Return the [x, y] coordinate for the center point of the cell that contains the specified text.  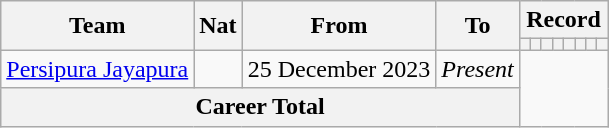
To [478, 26]
Career Total [260, 107]
Persipura Jayapura [98, 69]
25 December 2023 [339, 69]
Nat [218, 26]
From [339, 26]
Present [478, 69]
Team [98, 26]
Record [563, 20]
